Locate the cell with the specified text and output its (x, y) center coordinate. 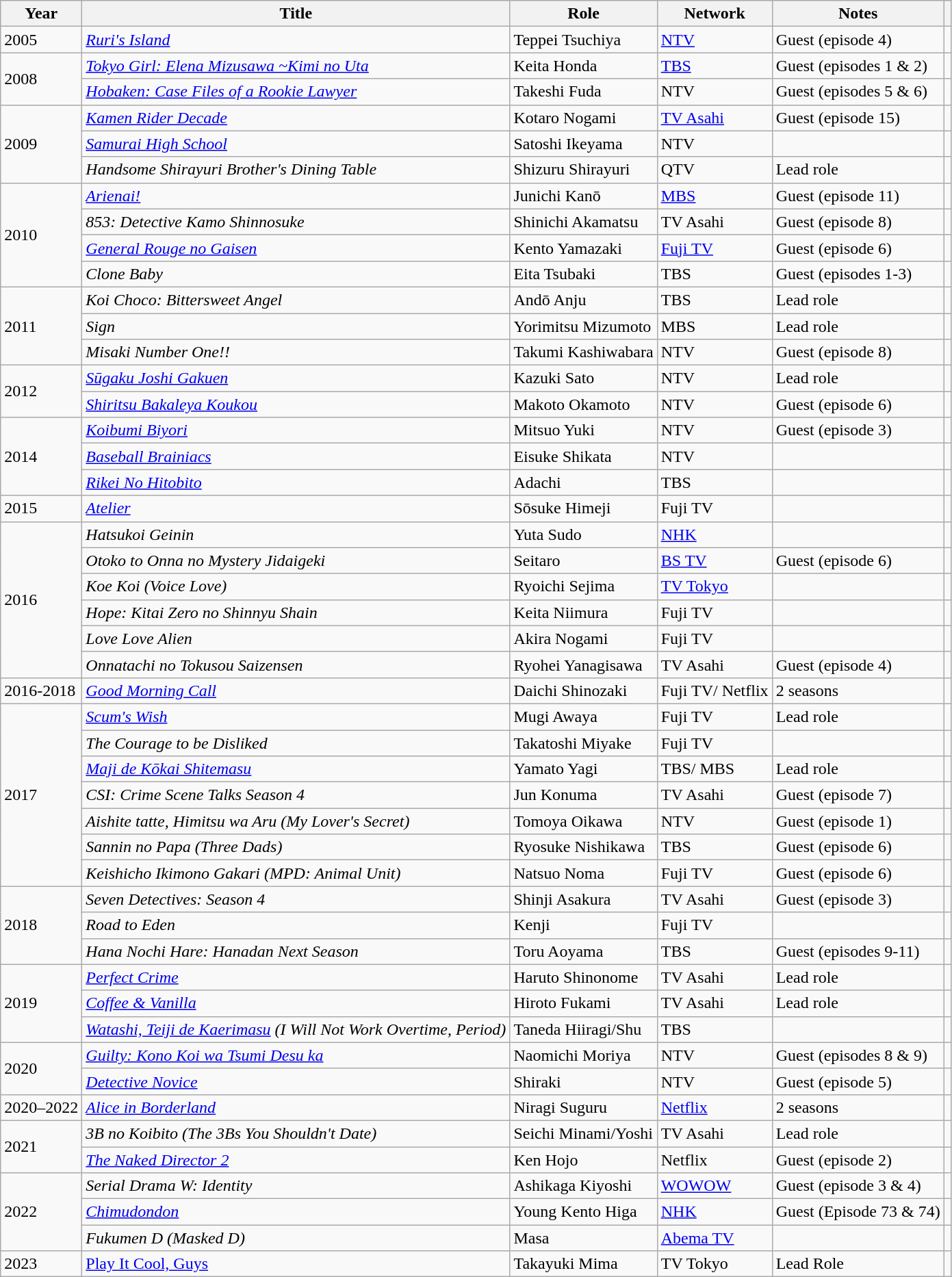
2011 (41, 326)
Koibumi Biyori (296, 430)
2023 (41, 1264)
Adachi (583, 482)
2015 (41, 508)
Guest (episode 5) (858, 1081)
Guest (episode 15) (858, 118)
Hobaken: Case Files of a Rookie Lawyer (296, 92)
Koi Choco: Bittersweet Angel (296, 300)
Keita Niimura (583, 612)
Guilty: Kono Koi wa Tsumi Desu ka (296, 1055)
2020 (41, 1068)
Yorimitsu Mizumoto (583, 326)
Hana Nochi Hare: Hanadan Next Season (296, 951)
2020–2022 (41, 1107)
2018 (41, 925)
General Rouge no Gaisen (296, 248)
Samurai High School (296, 144)
2016 (41, 599)
3B no Koibito (The 3Bs You Shouldn't Date) (296, 1133)
Naomichi Moriya (583, 1055)
Atelier (296, 508)
Koe Koi (Voice Love) (296, 586)
QTV (715, 170)
Fuji TV/ Netflix (715, 691)
Eisuke Shikata (583, 456)
Ken Hojo (583, 1160)
Title (296, 14)
Andō Anju (583, 300)
Otoko to Onna no Mystery Jidaigeki (296, 560)
Akira Nogami (583, 638)
2008 (41, 79)
Toru Aoyama (583, 951)
Shizuru Shirayuri (583, 170)
Hatsukoi Geinin (296, 534)
Takeshi Fuda (583, 92)
Shiraki (583, 1081)
Kazuki Sato (583, 378)
Kamen Rider Decade (296, 118)
Guest (episode 1) (858, 821)
Role (583, 14)
Watashi, Teiji de Kaerimasu (I Will Not Work Overtime, Period) (296, 1029)
Good Morning Call (296, 691)
Maji de Kōkai Shitemasu (296, 769)
Satoshi Ikeyama (583, 144)
853: Detective Kamo Shinnosuke (296, 222)
Teppei Tsuchiya (583, 40)
Ashikaga Kiyoshi (583, 1186)
Guest (Episode 73 & 74) (858, 1212)
Love Love Alien (296, 638)
Network (715, 14)
Kotaro Nogami (583, 118)
Takatoshi Miyake (583, 743)
Scum's Wish (296, 717)
CSI: Crime Scene Talks Season 4 (296, 795)
Natsuo Noma (583, 873)
Sign (296, 326)
Year (41, 14)
The Naked Director 2 (296, 1160)
Makoto Okamoto (583, 404)
TBS/ MBS (715, 769)
Ryoichi Sejima (583, 586)
Kenji (583, 925)
Eita Tsubaki (583, 274)
BS TV (715, 560)
2005 (41, 40)
Shiritsu Bakaleya Koukou (296, 404)
Notes (858, 14)
Yuta Sudo (583, 534)
2010 (41, 235)
Alice in Borderland (296, 1107)
Guest (episodes 9-11) (858, 951)
Seitaro (583, 560)
Fukumen D (Masked D) (296, 1238)
Play It Cool, Guys (296, 1264)
Daichi Shinozaki (583, 691)
Masa (583, 1238)
Keita Honda (583, 66)
Jun Konuma (583, 795)
Guest (episodes 5 & 6) (858, 92)
Hiroto Fukami (583, 1003)
2019 (41, 1003)
Sannin no Papa (Three Dads) (296, 847)
Guest (episode 2) (858, 1160)
Arienai! (296, 196)
2012 (41, 391)
Tomoya Oikawa (583, 821)
2017 (41, 795)
Ruri's Island (296, 40)
Takayuki Mima (583, 1264)
Rikei No Hitobito (296, 482)
Niragi Suguru (583, 1107)
Sōsuke Himeji (583, 508)
Seichi Minami/Yoshi (583, 1133)
Mitsuo Yuki (583, 430)
Keishicho Ikimono Gakari (MPD: Animal Unit) (296, 873)
Sūgaku Joshi Gakuen (296, 378)
Shinji Asakura (583, 899)
2014 (41, 456)
Takumi Kashiwabara (583, 352)
Taneda Hiiragi/Shu (583, 1029)
Onnatachi no Tokusou Saizensen (296, 665)
Haruto Shinonome (583, 977)
Baseball Brainiacs (296, 456)
Lead Role (858, 1264)
Junichi Kanō (583, 196)
Clone Baby (296, 274)
Guest (episodes 1 & 2) (858, 66)
2009 (41, 144)
Guest (episode 7) (858, 795)
Yamato Yagi (583, 769)
Young Kento Higa (583, 1212)
Serial Drama W: Identity (296, 1186)
Coffee & Vanilla (296, 1003)
Guest (episodes 1-3) (858, 274)
Misaki Number One!! (296, 352)
Ryohei Yanagisawa (583, 665)
Handsome Shirayuri Brother's Dining Table (296, 170)
2016-2018 (41, 691)
Guest (episodes 8 & 9) (858, 1055)
Mugi Awaya (583, 717)
Ryosuke Nishikawa (583, 847)
Hope: Kitai Zero no Shinnyu Shain (296, 612)
WOWOW (715, 1186)
The Courage to be Disliked (296, 743)
Road to Eden (296, 925)
Guest (episode 3 & 4) (858, 1186)
Guest (episode 11) (858, 196)
Aishite tatte, Himitsu wa Aru (My Lover's Secret) (296, 821)
Shinichi Akamatsu (583, 222)
Chimudondon (296, 1212)
Seven Detectives: Season 4 (296, 899)
Abema TV (715, 1238)
Detective Novice (296, 1081)
Tokyo Girl: Elena Mizusawa ~Kimi no Uta (296, 66)
2022 (41, 1212)
2021 (41, 1146)
Perfect Crime (296, 977)
Kento Yamazaki (583, 248)
